Identify which cell holds the provided text, then report its (x, y) central coordinate. 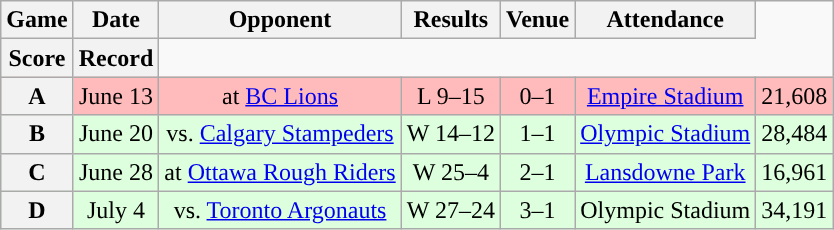
0–1 (537, 96)
July 4 (116, 210)
vs. Toronto Argonauts (280, 210)
Results (450, 20)
at BC Lions (280, 96)
June 13 (116, 96)
Opponent (280, 20)
16,961 (794, 172)
June 28 (116, 172)
Game (37, 20)
28,484 (794, 134)
3–1 (537, 210)
June 20 (116, 134)
Record (116, 58)
Venue (537, 20)
C (37, 172)
1–1 (537, 134)
Attendance (666, 20)
Date (116, 20)
L 9–15 (450, 96)
Lansdowne Park (666, 172)
B (37, 134)
D (37, 210)
W 14–12 (450, 134)
W 25–4 (450, 172)
W 27–24 (450, 210)
34,191 (794, 210)
vs. Calgary Stampeders (280, 134)
21,608 (794, 96)
Score (37, 58)
A (37, 96)
at Ottawa Rough Riders (280, 172)
2–1 (537, 172)
Empire Stadium (666, 96)
